Determine the [X, Y] coordinate at the center of the cell enclosing the given text.  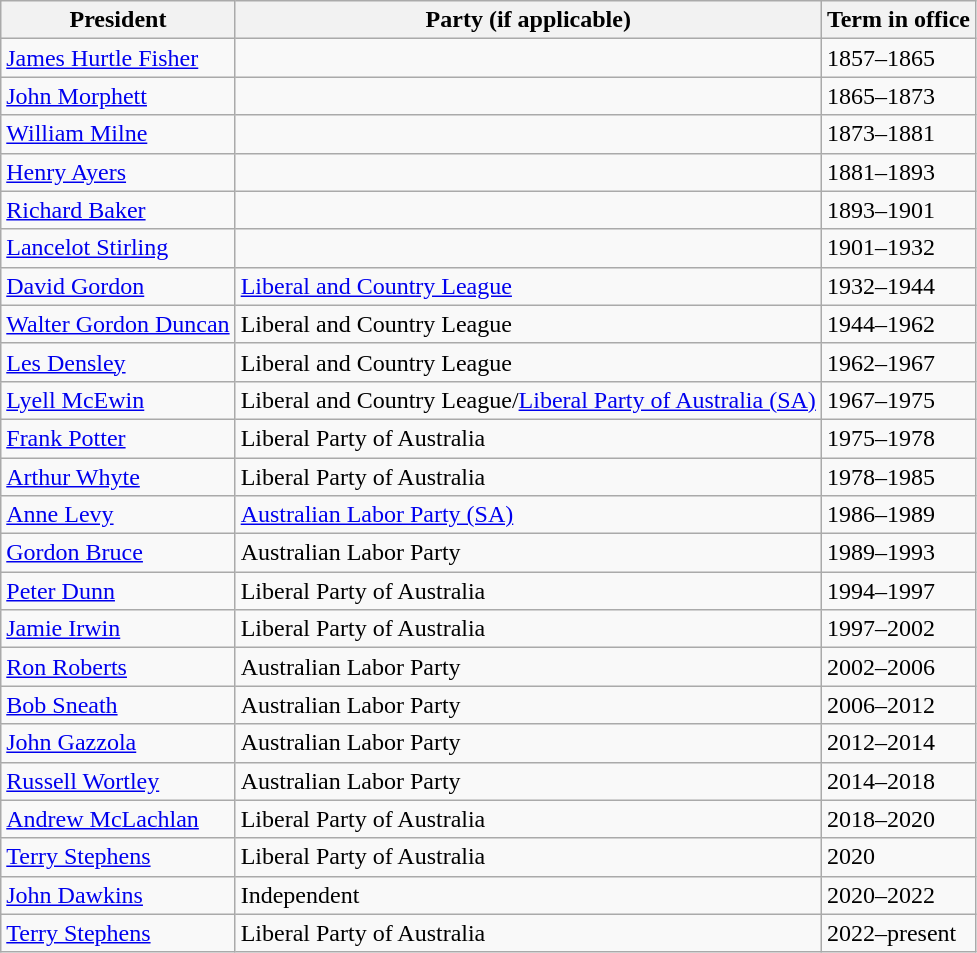
2012–2014 [898, 743]
Jamie Irwin [118, 629]
1865–1873 [898, 96]
Les Densley [118, 362]
David Gordon [118, 286]
Gordon Bruce [118, 553]
Andrew McLachlan [118, 819]
Liberal and Country League/Liberal Party of Australia (SA) [528, 400]
Bob Sneath [118, 705]
1986–1989 [898, 515]
Lancelot Stirling [118, 248]
Peter Dunn [118, 591]
2006–2012 [898, 705]
John Morphett [118, 96]
2020–2022 [898, 895]
1962–1967 [898, 362]
John Gazzola [118, 743]
2018–2020 [898, 819]
1989–1993 [898, 553]
1932–1944 [898, 286]
Henry Ayers [118, 172]
1901–1932 [898, 248]
Party (if applicable) [528, 20]
James Hurtle Fisher [118, 58]
Term in office [898, 20]
1893–1901 [898, 210]
1994–1997 [898, 591]
Australian Labor Party (SA) [528, 515]
Frank Potter [118, 438]
1881–1893 [898, 172]
John Dawkins [118, 895]
1873–1881 [898, 134]
2002–2006 [898, 667]
Walter Gordon Duncan [118, 324]
2022–present [898, 933]
Richard Baker [118, 210]
President [118, 20]
Anne Levy [118, 515]
1967–1975 [898, 400]
1978–1985 [898, 477]
Independent [528, 895]
Russell Wortley [118, 781]
1944–1962 [898, 324]
2020 [898, 857]
1975–1978 [898, 438]
1997–2002 [898, 629]
William Milne [118, 134]
1857–1865 [898, 58]
Arthur Whyte [118, 477]
2014–2018 [898, 781]
Lyell McEwin [118, 400]
Ron Roberts [118, 667]
